Locate the cell with the specified text and output its (X, Y) center coordinate. 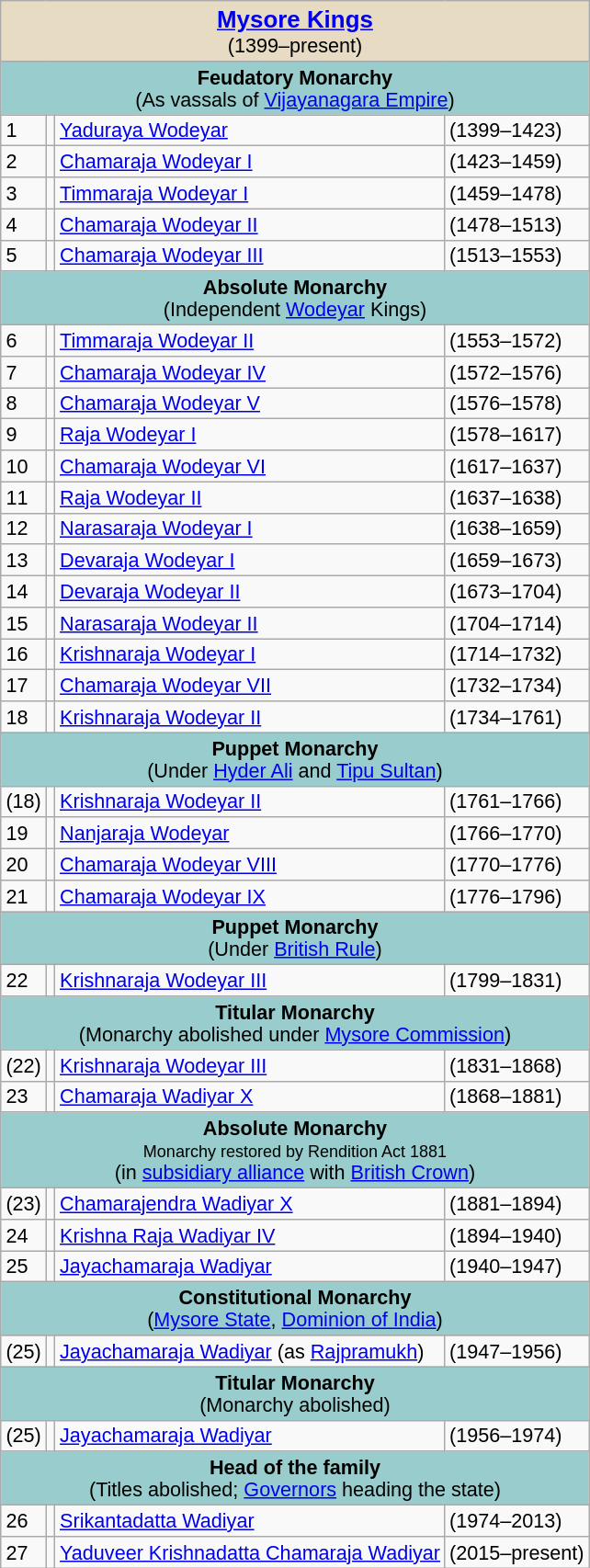
(1704–1714) (516, 622)
(1513–1553) (516, 256)
Chamarajendra Wadiyar X (250, 1203)
(1799–1831) (516, 981)
(1868–1881) (516, 1096)
Mysore Kings(1399–present) (294, 31)
(22) (24, 1065)
10 (24, 466)
14 (24, 591)
6 (24, 340)
Raja Wodeyar I (250, 435)
Timmaraja Wodeyar I (250, 193)
(1770–1776) (516, 864)
Titular Monarchy(Monarchy abolished under Mysore Commission) (294, 1023)
12 (24, 528)
18 (24, 717)
Nanjaraja Wodeyar (250, 833)
23 (24, 1096)
Chamaraja Wodeyar IV (250, 371)
Yaduraya Wodeyar (250, 130)
(18) (24, 801)
21 (24, 895)
Chamaraja Wodeyar V (250, 403)
27 (24, 1551)
(1831–1868) (516, 1065)
(1732–1734) (516, 686)
(1617–1637) (516, 466)
Krishna Raja Wadiyar IV (250, 1234)
(1894–1940) (516, 1234)
Narasaraja Wodeyar II (250, 622)
9 (24, 435)
Chamaraja Wodeyar VIII (250, 864)
(1638–1659) (516, 528)
Devaraja Wodeyar II (250, 591)
Devaraja Wodeyar I (250, 560)
16 (24, 653)
(2015–present) (516, 1551)
Constitutional Monarchy (Mysore State, Dominion of India) (294, 1309)
Chamaraja Wadiyar X (250, 1096)
Chamaraja Wodeyar VII (250, 686)
Srikantadatta Wadiyar (250, 1520)
Puppet Monarchy(Under British Rule) (294, 938)
20 (24, 864)
(1766–1770) (516, 833)
Krishnaraja Wodeyar I (250, 653)
(1423–1459) (516, 162)
(1947–1956) (516, 1351)
Puppet Monarchy(Under Hyder Ali and Tipu Sultan) (294, 759)
11 (24, 497)
15 (24, 622)
(1714–1732) (516, 653)
(1956–1974) (516, 1436)
Jayachamaraja Wadiyar (as Rajpramukh) (250, 1351)
13 (24, 560)
(1659–1673) (516, 560)
4 (24, 224)
(1572–1576) (516, 371)
3 (24, 193)
Chamaraja Wodeyar I (250, 162)
22 (24, 981)
(1478–1513) (516, 224)
(1761–1766) (516, 801)
(1553–1572) (516, 340)
Chamaraja Wodeyar II (250, 224)
Chamaraja Wodeyar III (250, 256)
2 (24, 162)
24 (24, 1234)
(1881–1894) (516, 1203)
Absolute MonarchyMonarchy restored by Rendition Act 1881(in subsidiary alliance with British Crown) (294, 1150)
Feudatory Monarchy(As vassals of Vijayanagara Empire) (294, 87)
(1940–1947) (516, 1266)
(1974–2013) (516, 1520)
Timmaraja Wodeyar II (250, 340)
Raja Wodeyar II (250, 497)
(1459–1478) (516, 193)
7 (24, 371)
Titular Monarchy(Monarchy abolished) (294, 1393)
26 (24, 1520)
19 (24, 833)
(1637–1638) (516, 497)
25 (24, 1266)
Narasaraja Wodeyar I (250, 528)
(1734–1761) (516, 717)
Yaduveer Krishnadatta Chamaraja Wadiyar (250, 1551)
Chamaraja Wodeyar IX (250, 895)
5 (24, 256)
1 (24, 130)
8 (24, 403)
Absolute Monarchy(Independent Wodeyar Kings) (294, 298)
(1399–1423) (516, 130)
(1673–1704) (516, 591)
(1576–1578) (516, 403)
(23) (24, 1203)
(1776–1796) (516, 895)
Head of the family(Titles abolished; Governors heading the state) (294, 1478)
Chamaraja Wodeyar VI (250, 466)
(1578–1617) (516, 435)
17 (24, 686)
